Output the [X, Y] coordinate of the center of the cell containing the given text.  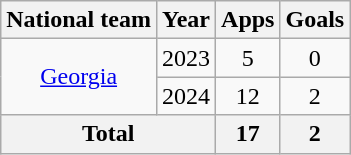
Year [186, 20]
5 [248, 58]
17 [248, 134]
2023 [186, 58]
12 [248, 96]
0 [315, 58]
Apps [248, 20]
2024 [186, 96]
National team [79, 20]
Georgia [79, 77]
Total [108, 134]
Goals [315, 20]
